Extract the (x, y) coordinate from the center of the cell holding the provided text.  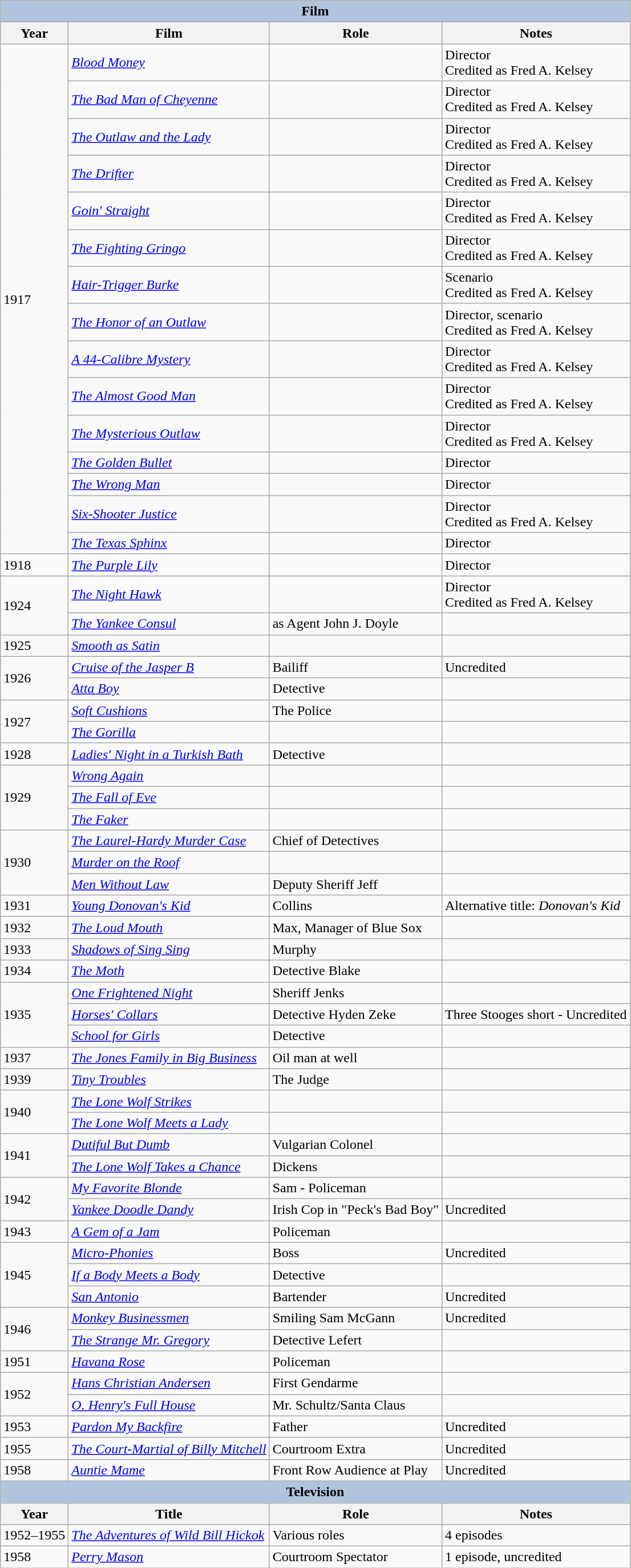
1941 (34, 1155)
Smiling Sam McGann (355, 1318)
1931 (34, 906)
First Gendarme (355, 1383)
Auntie Mame (169, 1470)
Director, scenarioCredited as Fred A. Kelsey (536, 322)
Dickens (355, 1166)
1955 (34, 1448)
Detective Hyden Zeke (355, 1014)
The Faker (169, 819)
Pardon My Backfire (169, 1427)
Television (315, 1492)
The Adventures of Wild Bill Hickok (169, 1535)
1940 (34, 1112)
The Laurel-Hardy Murder Case (169, 841)
1924 (34, 606)
1935 (34, 1014)
The Drifter (169, 173)
Detective Lefert (355, 1340)
1925 (34, 645)
Vulgarian Colonel (355, 1144)
1930 (34, 863)
Various roles (355, 1535)
Monkey Businessmen (169, 1318)
Men Without Law (169, 884)
The Bad Man of Cheyenne (169, 99)
The Gorilla (169, 732)
Oil man at well (355, 1058)
Murphy (355, 949)
The Yankee Consul (169, 624)
1939 (34, 1079)
Smooth as Satin (169, 645)
Six-Shooter Justice (169, 514)
Dutiful But Dumb (169, 1144)
1928 (34, 754)
The Golden Bullet (169, 463)
1943 (34, 1232)
Hans Christian Andersen (169, 1383)
Front Row Audience at Play (355, 1470)
1929 (34, 797)
Tiny Troubles (169, 1079)
1953 (34, 1427)
1952 (34, 1394)
The Jones Family in Big Business (169, 1058)
The Mysterious Outlaw (169, 433)
School for Girls (169, 1036)
The Police (355, 710)
Chief of Detectives (355, 841)
4 episodes (536, 1535)
1946 (34, 1329)
If a Body Meets a Body (169, 1275)
Collins (355, 906)
The Almost Good Man (169, 396)
The Fall of Eve (169, 797)
Mr. Schultz/Santa Claus (355, 1405)
Boss (355, 1253)
as Agent John J. Doyle (355, 624)
Title (169, 1514)
The Texas Sphinx (169, 543)
The Judge (355, 1079)
Bartender (355, 1297)
Detective Blake (355, 971)
Shadows of Sing Sing (169, 949)
1945 (34, 1275)
The Outlaw and the Lady (169, 137)
Cruise of the Jasper B (169, 667)
The Strange Mr. Gregory (169, 1340)
The Purple Lily (169, 565)
A 44-Calibre Mystery (169, 359)
1932 (34, 928)
Courtroom Spectator (355, 1557)
San Antonio (169, 1297)
Murder on the Roof (169, 863)
Sheriff Jenks (355, 993)
Irish Cop in "Peck's Bad Boy" (355, 1210)
The Wrong Man (169, 485)
O. Henry's Full House (169, 1405)
The Lone Wolf Takes a Chance (169, 1166)
My Favorite Blonde (169, 1188)
The Honor of an Outlaw (169, 322)
The Lone Wolf Meets a Lady (169, 1123)
ScenarioCredited as Fred A. Kelsey (536, 285)
Yankee Doodle Dandy (169, 1210)
A Gem of a Jam (169, 1232)
The Court-Martial of Billy Mitchell (169, 1448)
1917 (34, 299)
Ladies' Night in a Turkish Bath (169, 754)
The Lone Wolf Strikes (169, 1101)
Alternative title: Donovan's Kid (536, 906)
Atta Boy (169, 689)
1 episode, uncredited (536, 1557)
The Moth (169, 971)
Courtroom Extra (355, 1448)
1918 (34, 565)
The Fighting Gringo (169, 247)
1926 (34, 678)
Soft Cushions (169, 710)
Deputy Sheriff Jeff (355, 884)
1927 (34, 721)
1934 (34, 971)
The Night Hawk (169, 594)
One Frightened Night (169, 993)
1933 (34, 949)
Sam - Policeman (355, 1188)
Three Stooges short - Uncredited (536, 1014)
Bailiff (355, 667)
Micro-Phonies (169, 1253)
1951 (34, 1362)
Wrong Again (169, 775)
Young Donovan's Kid (169, 906)
The Loud Mouth (169, 928)
1952–1955 (34, 1535)
1942 (34, 1199)
1937 (34, 1058)
Hair-Trigger Burke (169, 285)
Horses' Collars (169, 1014)
Blood Money (169, 63)
Father (355, 1427)
Havana Rose (169, 1362)
Perry Mason (169, 1557)
Goin' Straight (169, 211)
Max, Manager of Blue Sox (355, 928)
